Extract the (X, Y) coordinate from the center of the cell holding the provided text.  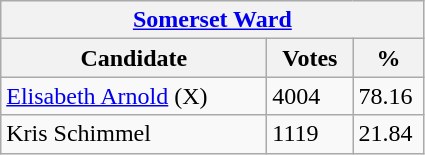
78.16 (388, 96)
Kris Schimmel (134, 134)
1119 (310, 134)
Somerset Ward (212, 20)
Elisabeth Arnold (X) (134, 96)
Candidate (134, 58)
4004 (310, 96)
Votes (310, 58)
21.84 (388, 134)
% (388, 58)
